For the text-containing cell, return its midpoint in [X, Y] coordinate format. 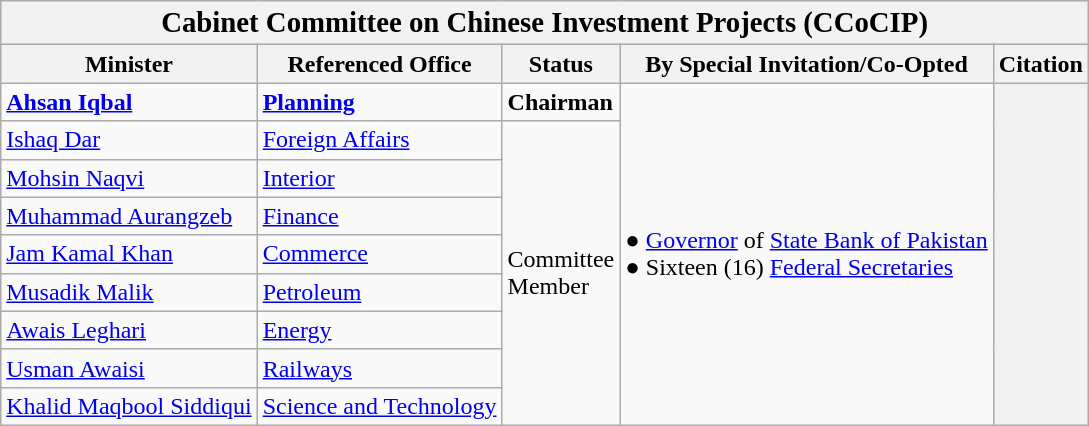
Referenced Office [380, 64]
Petroleum [380, 292]
Khalid Maqbool Siddiqui [129, 406]
Jam Kamal Khan [129, 254]
By Special Invitation/Co-Opted [807, 64]
Ahsan Iqbal [129, 102]
Energy [380, 330]
Planning [380, 102]
Ishaq Dar [129, 140]
Muhammad Aurangzeb [129, 216]
Cabinet Committee on Chinese Investment Projects (CCoCIP) [545, 23]
Citation [1040, 64]
Interior [380, 178]
● Governor of State Bank of Pakistan● Sixteen (16) Federal Secretaries [807, 254]
Chairman [561, 102]
Commerce [380, 254]
Minister [129, 64]
Awais Leghari [129, 330]
Science and Technology [380, 406]
Finance [380, 216]
Usman Awaisi [129, 368]
Foreign Affairs [380, 140]
Mohsin Naqvi [129, 178]
Status [561, 64]
Musadik Malik [129, 292]
CommitteeMember [561, 273]
Railways [380, 368]
